Determine the [x, y] coordinate at the center of the cell enclosing the given text.  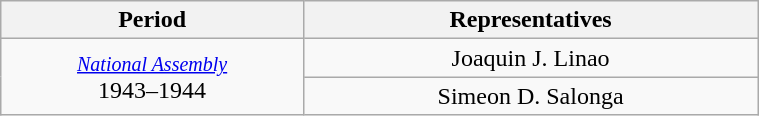
Joaquin J. Linao [530, 58]
Simeon D. Salonga [530, 96]
Representatives [530, 20]
National Assembly1943–1944 [152, 77]
Period [152, 20]
